Locate the cell with the specified text and output its (x, y) center coordinate. 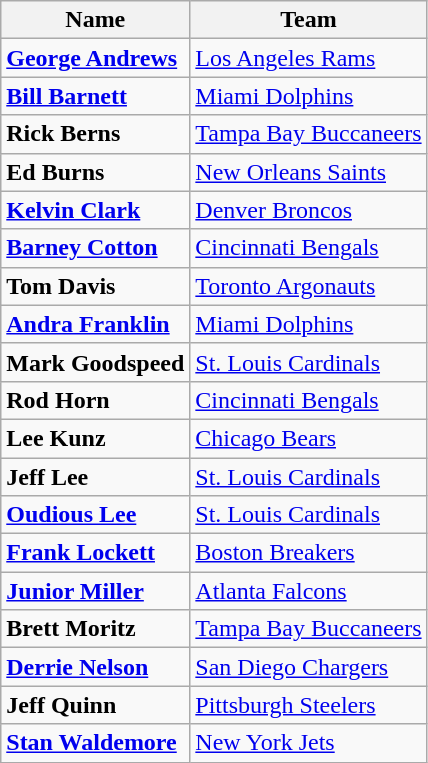
Chicago Bears (308, 438)
Name (96, 20)
Rick Berns (96, 134)
Kelvin Clark (96, 210)
Los Angeles Rams (308, 58)
Derrie Nelson (96, 667)
Stan Waldemore (96, 743)
Tom Davis (96, 286)
Boston Breakers (308, 553)
Pittsburgh Steelers (308, 705)
George Andrews (96, 58)
Oudious Lee (96, 515)
Lee Kunz (96, 438)
New Orleans Saints (308, 172)
Bill Barnett (96, 96)
Team (308, 20)
Denver Broncos (308, 210)
Brett Moritz (96, 629)
Andra Franklin (96, 324)
San Diego Chargers (308, 667)
Toronto Argonauts (308, 286)
Ed Burns (96, 172)
Jeff Quinn (96, 705)
Atlanta Falcons (308, 591)
New York Jets (308, 743)
Frank Lockett (96, 553)
Junior Miller (96, 591)
Mark Goodspeed (96, 362)
Barney Cotton (96, 248)
Rod Horn (96, 400)
Jeff Lee (96, 477)
